Return (X, Y) of the center of cell containing provided text 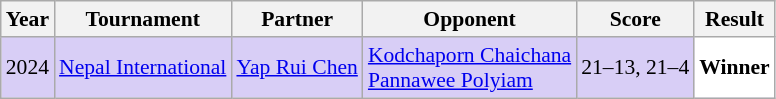
Opponent (470, 19)
Tournament (142, 19)
Year (28, 19)
Winner (734, 68)
Score (635, 19)
Nepal International (142, 68)
21–13, 21–4 (635, 68)
Result (734, 19)
Kodchaporn Chaichana Pannawee Polyiam (470, 68)
2024 (28, 68)
Yap Rui Chen (296, 68)
Partner (296, 19)
